Extract the (X, Y) coordinate from the center of the cell holding the provided text.  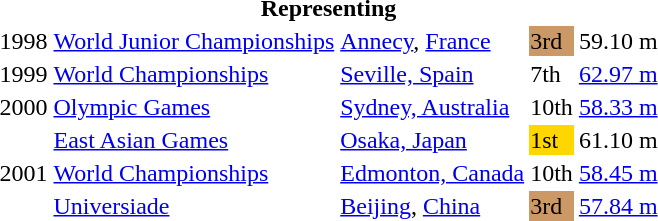
7th (552, 74)
Annecy, France (432, 41)
World Junior Championships (194, 41)
Beijing, China (432, 206)
1st (552, 140)
East Asian Games (194, 140)
Edmonton, Canada (432, 173)
Universiade (194, 206)
Osaka, Japan (432, 140)
Olympic Games (194, 107)
Seville, Spain (432, 74)
Sydney, Australia (432, 107)
